Locate the cell with the specified text and output its (X, Y) center coordinate. 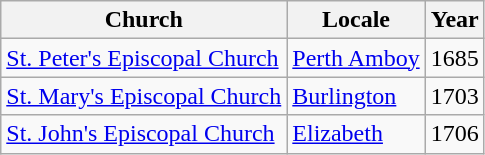
St. John's Episcopal Church (144, 134)
Burlington (356, 96)
1685 (454, 58)
1706 (454, 134)
Perth Amboy (356, 58)
Locale (356, 20)
St. Peter's Episcopal Church (144, 58)
Year (454, 20)
1703 (454, 96)
Elizabeth (356, 134)
St. Mary's Episcopal Church (144, 96)
Church (144, 20)
